Search for the cell housing the specified text and yield its [X, Y] center coordinate. 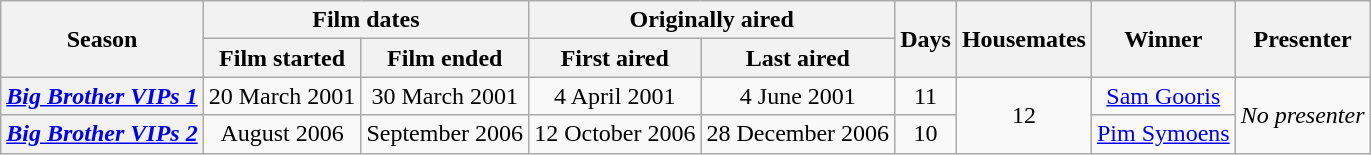
Film dates [366, 20]
Film started [282, 58]
28 December 2006 [798, 134]
Housemates [1024, 39]
Season [102, 39]
4 April 2001 [615, 96]
First aired [615, 58]
Presenter [1302, 39]
No presenter [1302, 115]
August 2006 [282, 134]
Film ended [445, 58]
4 June 2001 [798, 96]
Originally aired [712, 20]
11 [926, 96]
12 October 2006 [615, 134]
10 [926, 134]
Big Brother VIPs 2 [102, 134]
Big Brother VIPs 1 [102, 96]
12 [1024, 115]
Winner [1163, 39]
30 March 2001 [445, 96]
20 March 2001 [282, 96]
Pim Symoens [1163, 134]
September 2006 [445, 134]
Days [926, 39]
Last aired [798, 58]
Sam Gooris [1163, 96]
